Detect which cell encompasses the target text, then output its (X, Y) center coordinate. 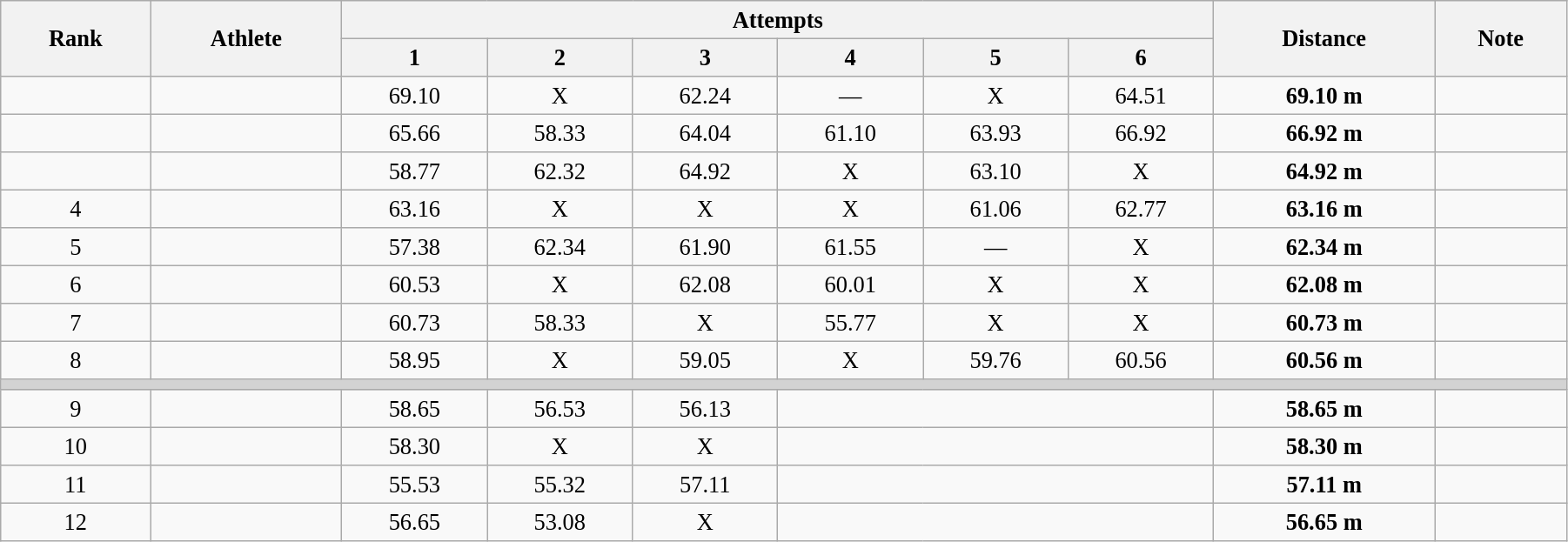
58.77 (414, 171)
Rank (76, 38)
60.56 (1142, 360)
7 (76, 323)
1 (414, 57)
62.34 (560, 247)
60.53 (414, 284)
61.06 (995, 209)
69.10 m (1324, 95)
Distance (1324, 38)
66.92 m (1324, 133)
64.04 (705, 133)
64.51 (1142, 95)
61.55 (851, 247)
65.66 (414, 133)
61.10 (851, 133)
58.65 (414, 409)
63.16 m (1324, 209)
60.73 m (1324, 323)
66.92 (1142, 133)
53.08 (560, 522)
58.95 (414, 360)
64.92 (705, 171)
9 (76, 409)
59.76 (995, 360)
Note (1501, 38)
Athlete (246, 38)
62.08 m (1324, 284)
58.65 m (1324, 409)
60.73 (414, 323)
69.10 (414, 95)
58.30 m (1324, 446)
62.77 (1142, 209)
56.53 (560, 409)
60.56 m (1324, 360)
11 (76, 485)
56.65 (414, 522)
62.32 (560, 171)
12 (76, 522)
62.34 m (1324, 247)
55.32 (560, 485)
62.08 (705, 284)
60.01 (851, 284)
8 (76, 360)
57.11 (705, 485)
63.16 (414, 209)
56.13 (705, 409)
57.11 m (1324, 485)
57.38 (414, 247)
63.10 (995, 171)
58.30 (414, 446)
55.53 (414, 485)
61.90 (705, 247)
3 (705, 57)
Attempts (778, 19)
64.92 m (1324, 171)
55.77 (851, 323)
63.93 (995, 133)
56.65 m (1324, 522)
59.05 (705, 360)
62.24 (705, 95)
2 (560, 57)
10 (76, 446)
